Find where the given text appears and provide that cell's center as [X, Y] coordinate. 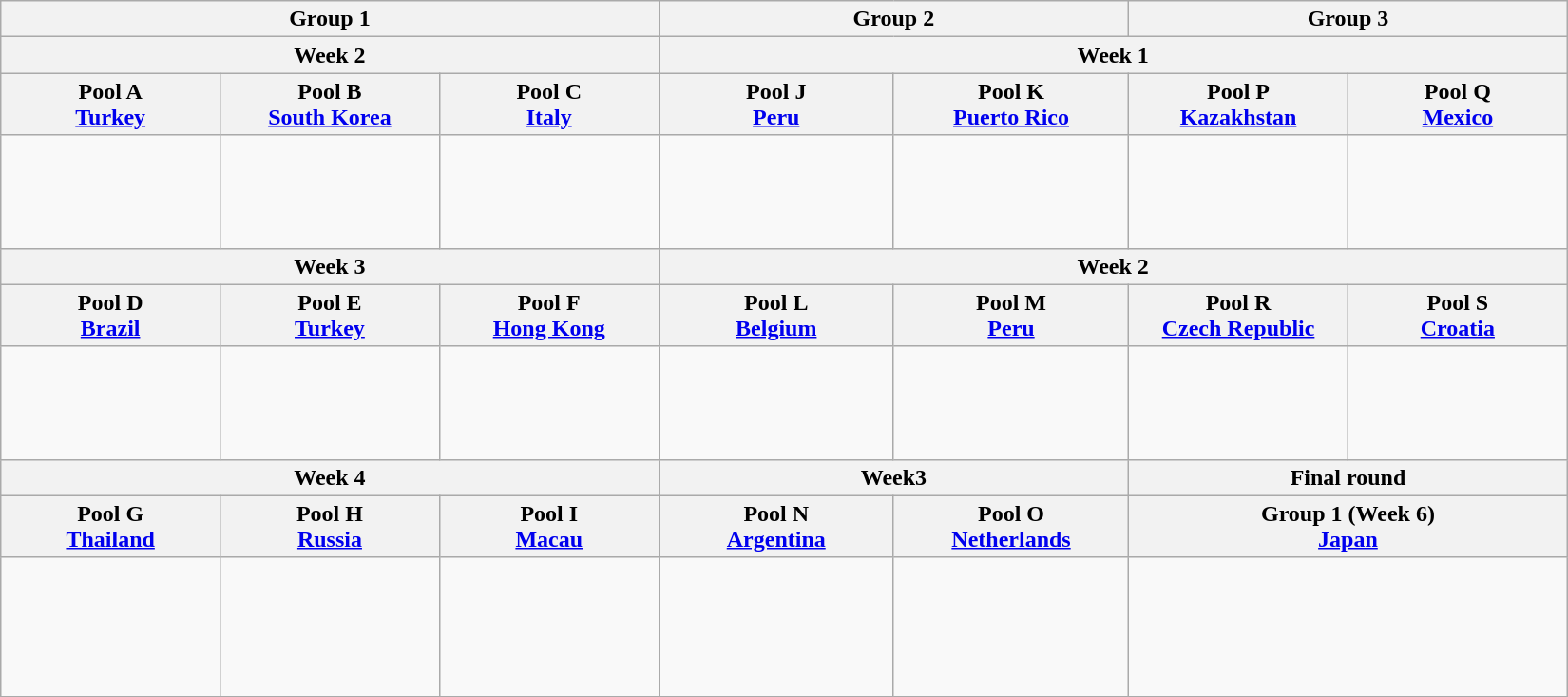
Week 1 [1113, 55]
Group 1 [330, 19]
Group 3 [1348, 19]
Pool C Italy [549, 105]
Final round [1348, 477]
Pool A Turkey [110, 105]
Pool Q Mexico [1458, 105]
Pool R Czech Republic [1239, 316]
Pool B South Korea [331, 105]
Pool H Russia [331, 527]
Group 1 (Week 6)Japan [1348, 527]
Pool P Kazakhstan [1239, 105]
Pool S Croatia [1458, 316]
Pool F Hong Kong [549, 316]
Week3 [893, 477]
Week 4 [330, 477]
Pool J Peru [775, 105]
Pool I Macau [549, 527]
Pool ONetherlands [1011, 527]
Group 2 [893, 19]
Pool D Brazil [110, 316]
Week 3 [330, 266]
Pool E Turkey [331, 316]
Pool NArgentina [775, 527]
Pool M Peru [1011, 316]
Pool L Belgium [775, 316]
Pool G Thailand [110, 527]
Pool K Puerto Rico [1011, 105]
